Return the [x, y] coordinate for the center point of the cell that contains the specified text.  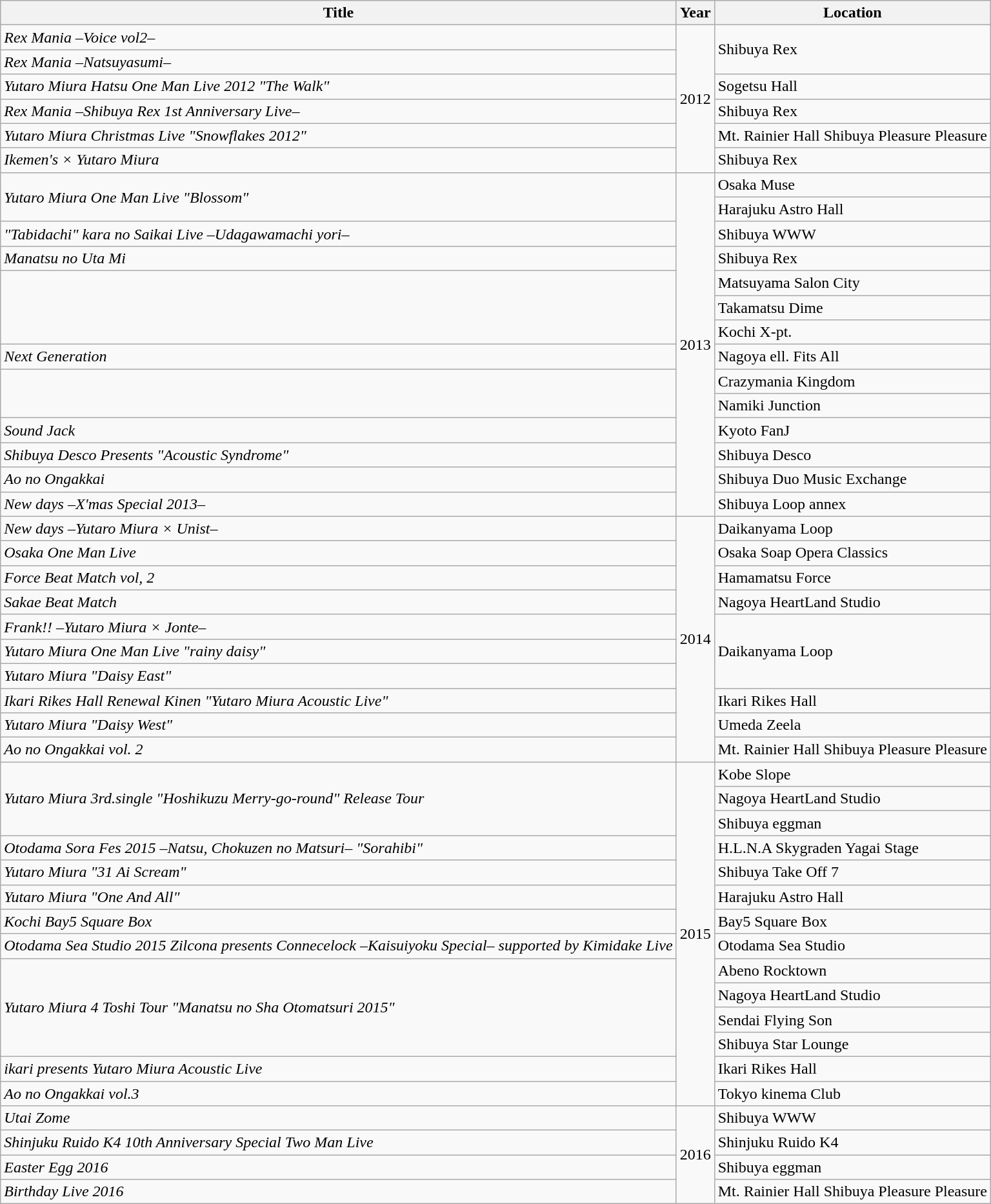
Matsuyama Salon City [852, 283]
Yutaro Miura "Daisy East" [338, 676]
2016 [696, 1155]
Yutaro Miura One Man Live "Blossom" [338, 197]
Otodama Sea Studio [852, 946]
Tokyo kinema Club [852, 1094]
Kochi Bay5 Square Box [338, 921]
New days –X'mas Special 2013– [338, 504]
Shinjuku Ruido K4 [852, 1143]
Takamatsu Dime [852, 308]
Kochi X-pt. [852, 332]
Ao no Ongakkai vol. 2 [338, 750]
2015 [696, 934]
Year [696, 13]
Osaka One Man Live [338, 553]
Bay5 Square Box [852, 921]
Yutaro Miura 4 Toshi Tour "Manatsu no Sha Otomatsuri 2015" [338, 1007]
Title [338, 13]
Kobe Slope [852, 774]
Force Beat Match vol, 2 [338, 577]
Rex Mania –Shibuya Rex 1st Anniversary Live– [338, 111]
Otodama Sora Fes 2015 –Natsu, Chokuzen no Matsuri– "Sorahibi" [338, 848]
Shibuya Take Off 7 [852, 872]
Nagoya ell. Fits All [852, 357]
Hamamatsu Force [852, 577]
H.L.N.A Skygraden Yagai Stage [852, 848]
ikari presents Yutaro Miura Acoustic Live [338, 1069]
New days –Yutaro Miura × Unist– [338, 528]
Otodama Sea Studio 2015 Zilcona presents Connecelock –Kaisuiyoku Special– supported by Kimidake Live [338, 946]
Shibuya Duo Music Exchange [852, 479]
Frank!! –Yutaro Miura × Jonte– [338, 627]
Birthday Live 2016 [338, 1192]
Umeda Zeela [852, 725]
Shibuya Loop annex [852, 504]
"Tabidachi" kara no Saikai Live –Udagawamachi yori– [338, 234]
Shibuya Star Lounge [852, 1044]
Location [852, 13]
Ikemen's × Yutaro Miura [338, 160]
Sendai Flying Son [852, 1019]
Yutaro Miura Hatsu One Man Live 2012 "The Walk" [338, 86]
Rex Mania –Natsuyasumi– [338, 62]
Yutaro Miura "Daisy West" [338, 725]
Utai Zome [338, 1118]
Manatsu no Uta Mi [338, 258]
Yutaro Miura One Man Live "rainy daisy" [338, 651]
Abeno Rocktown [852, 970]
Sogetsu Hall [852, 86]
Shinjuku Ruido K4 10th Anniversary Special Two Man Live [338, 1143]
Yutaro Miura "One And All" [338, 897]
Osaka Soap Opera Classics [852, 553]
2013 [696, 345]
Osaka Muse [852, 185]
Sakae Beat Match [338, 602]
Shibuya Desco [852, 455]
Next Generation [338, 357]
2012 [696, 99]
Easter Egg 2016 [338, 1167]
Ikari Rikes Hall Renewal Kinen "Yutaro Miura Acoustic Live" [338, 700]
Shibuya Desco Presents "Acoustic Syndrome" [338, 455]
Rex Mania –Voice vol2– [338, 37]
Namiki Junction [852, 406]
Kyoto FanJ [852, 430]
Ao no Ongakkai vol.3 [338, 1094]
Sound Jack [338, 430]
Crazymania Kingdom [852, 381]
2014 [696, 639]
Yutaro Miura 3rd.single "Hoshikuzu Merry-go-round" Release Tour [338, 799]
Yutaro Miura Christmas Live "Snowflakes 2012" [338, 135]
Yutaro Miura "31 Ai Scream" [338, 872]
Ao no Ongakkai [338, 479]
